Detect which cell encompasses the target text, then output its [x, y] center coordinate. 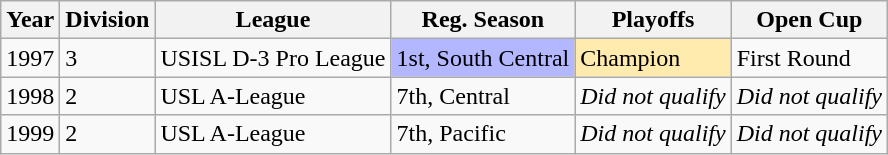
League [273, 20]
1999 [30, 134]
Division [108, 20]
Year [30, 20]
1998 [30, 96]
1st, South Central [483, 58]
Open Cup [809, 20]
7th, Central [483, 96]
First Round [809, 58]
Reg. Season [483, 20]
3 [108, 58]
Playoffs [653, 20]
Champion [653, 58]
USISL D-3 Pro League [273, 58]
7th, Pacific [483, 134]
1997 [30, 58]
